Pinpoint the cell where the given text exists, returning its (x, y) midpoint coordinate. 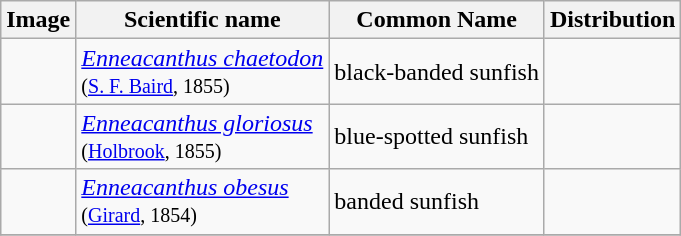
Enneacanthus obesus(Girard, 1854) (202, 202)
Image (38, 20)
black-banded sunfish (437, 72)
Scientific name (202, 20)
Common Name (437, 20)
blue-spotted sunfish (437, 136)
Distribution (612, 20)
Enneacanthus chaetodon(S. F. Baird, 1855) (202, 72)
banded sunfish (437, 202)
Enneacanthus gloriosus(Holbrook, 1855) (202, 136)
